Pinpoint the cell where the given text exists, returning its [x, y] midpoint coordinate. 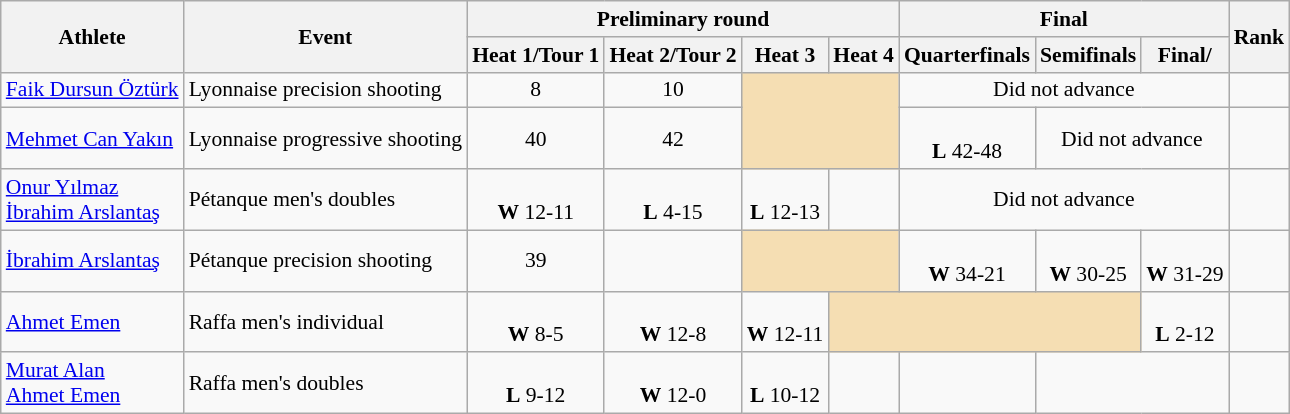
Event [326, 36]
İbrahim Arslantaş [92, 260]
W 34-21 [967, 260]
Heat 4 [864, 55]
Pétanque men's doubles [326, 200]
W 12-0 [672, 384]
Ahmet Emen [92, 322]
L 10-12 [786, 384]
Onur Yılmazİbrahim Arslantaş [92, 200]
Lyonnaise precision shooting [326, 90]
Raffa men's individual [326, 322]
Rank [1260, 36]
L 42-48 [967, 138]
Final/ [1184, 55]
W 30-25 [1088, 260]
Faik Dursun Öztürk [92, 90]
Preliminary round [683, 19]
Murat AlanAhmet Emen [92, 384]
40 [536, 138]
Mehmet Can Yakın [92, 138]
Semifinals [1088, 55]
39 [536, 260]
W 8-5 [536, 322]
L 4-15 [672, 200]
L 9-12 [536, 384]
8 [536, 90]
L 2-12 [1184, 322]
W 12-8 [672, 322]
L 12-13 [786, 200]
Raffa men's doubles [326, 384]
10 [672, 90]
Final [1064, 19]
Lyonnaise progressive shooting [326, 138]
Heat 2/Tour 2 [672, 55]
W 31-29 [1184, 260]
Athlete [92, 36]
Pétanque precision shooting [326, 260]
Heat 1/Tour 1 [536, 55]
42 [672, 138]
Quarterfinals [967, 55]
Heat 3 [786, 55]
